Provide the (X, Y) coordinate of the cell's center where the given text is located.  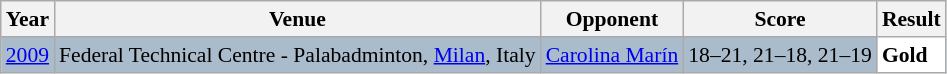
Gold (912, 55)
Year (28, 19)
Score (780, 19)
Opponent (612, 19)
Federal Technical Centre - Palabadminton, Milan, Italy (298, 55)
Carolina Marín (612, 55)
2009 (28, 55)
Venue (298, 19)
Result (912, 19)
18–21, 21–18, 21–19 (780, 55)
